Determine the [X, Y] coordinate at the center of the cell enclosing the given text.  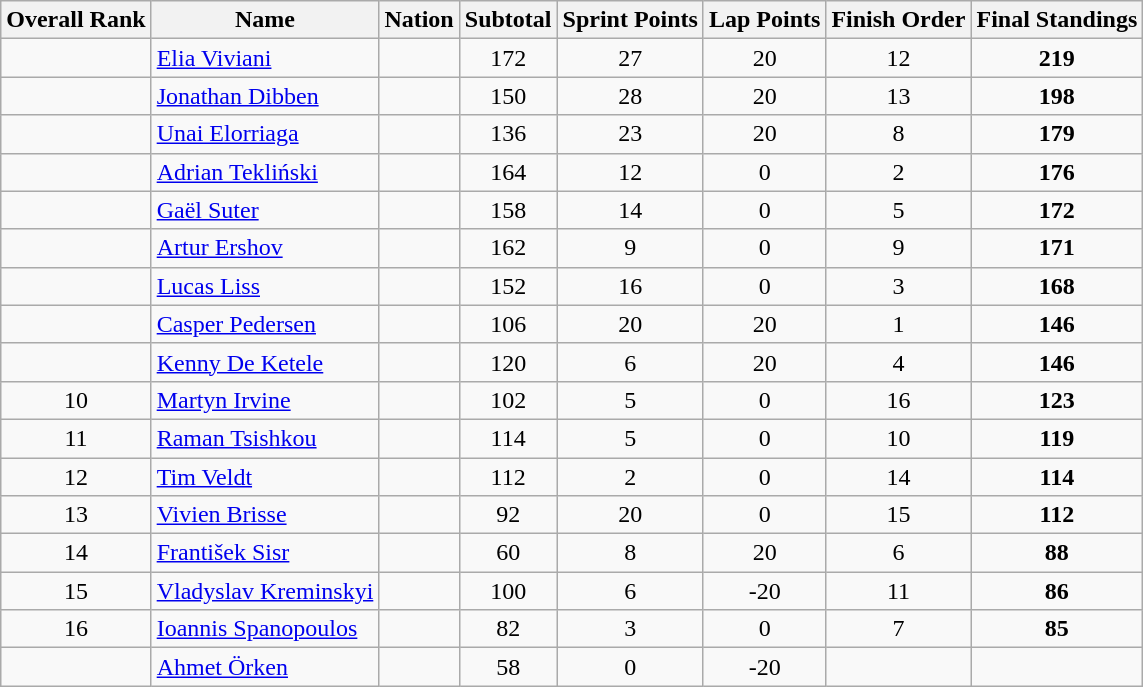
23 [630, 134]
Subtotal [508, 20]
28 [630, 96]
Finish Order [898, 20]
168 [1057, 286]
60 [508, 553]
Vivien Brisse [265, 515]
92 [508, 515]
120 [508, 362]
Lap Points [764, 20]
86 [1057, 591]
219 [1057, 58]
Sprint Points [630, 20]
Name [265, 20]
106 [508, 324]
4 [898, 362]
136 [508, 134]
162 [508, 248]
100 [508, 591]
Lucas Liss [265, 286]
152 [508, 286]
Adrian Tekliński [265, 172]
1 [898, 324]
119 [1057, 438]
164 [508, 172]
Nation [419, 20]
82 [508, 629]
Final Standings [1057, 20]
102 [508, 400]
150 [508, 96]
Vladyslav Kreminskyi [265, 591]
Artur Ershov [265, 248]
Overall Rank [76, 20]
Elia Viviani [265, 58]
Raman Tsishkou [265, 438]
Kenny De Ketele [265, 362]
158 [508, 210]
Tim Veldt [265, 477]
179 [1057, 134]
Ioannis Spanopoulos [265, 629]
Ahmet Örken [265, 667]
58 [508, 667]
176 [1057, 172]
27 [630, 58]
Casper Pedersen [265, 324]
85 [1057, 629]
171 [1057, 248]
88 [1057, 553]
Martyn Irvine [265, 400]
198 [1057, 96]
123 [1057, 400]
Jonathan Dibben [265, 96]
Gaël Suter [265, 210]
7 [898, 629]
František Sisr [265, 553]
Unai Elorriaga [265, 134]
